Output the [x, y] coordinate of the center of the cell containing the given text.  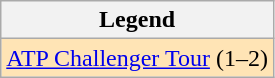
ATP Challenger Tour (1–2) [138, 58]
Legend [138, 20]
